Locate the cell with the specified text and output its [x, y] center coordinate. 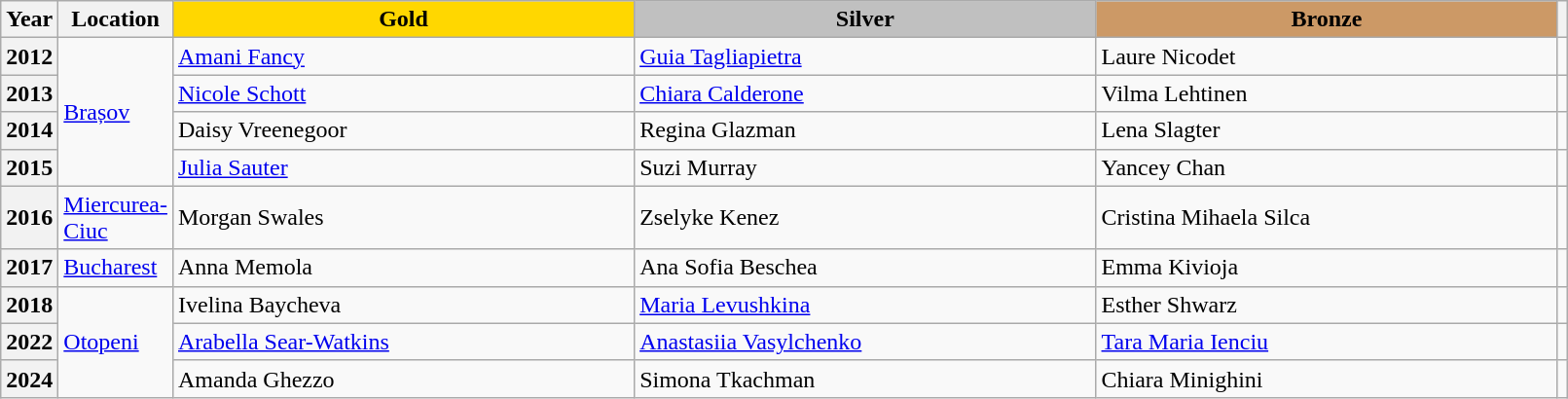
2012 [29, 56]
Julia Sauter [403, 167]
Ana Sofia Beschea [865, 268]
Year [29, 19]
2022 [29, 342]
2013 [29, 93]
Amani Fancy [403, 56]
Laure Nicodet [1327, 56]
Amanda Ghezzo [403, 379]
Simona Tkachman [865, 379]
Anna Memola [403, 268]
2014 [29, 130]
Emma Kivioja [1327, 268]
Otopeni [116, 342]
Tara Maria Ienciu [1327, 342]
Miercurea-Ciuc [116, 218]
Ivelina Baycheva [403, 305]
Gold [403, 19]
Bronze [1327, 19]
Anastasiia Vasylchenko [865, 342]
Nicole Schott [403, 93]
Guia Tagliapietra [865, 56]
Silver [865, 19]
2018 [29, 305]
Cristina Mihaela Silca [1327, 218]
Arabella Sear-Watkins [403, 342]
Zselyke Kenez [865, 218]
Morgan Swales [403, 218]
Maria Levushkina [865, 305]
Bucharest [116, 268]
2015 [29, 167]
Regina Glazman [865, 130]
Chiara Calderone [865, 93]
Esther Shwarz [1327, 305]
2024 [29, 379]
Suzi Murray [865, 167]
Chiara Minighini [1327, 379]
Yancey Chan [1327, 167]
2017 [29, 268]
Brașov [116, 112]
Lena Slagter [1327, 130]
Daisy Vreenegoor [403, 130]
Vilma Lehtinen [1327, 93]
2016 [29, 218]
Location [116, 19]
